Locate the cell with the specified text and output its (X, Y) center coordinate. 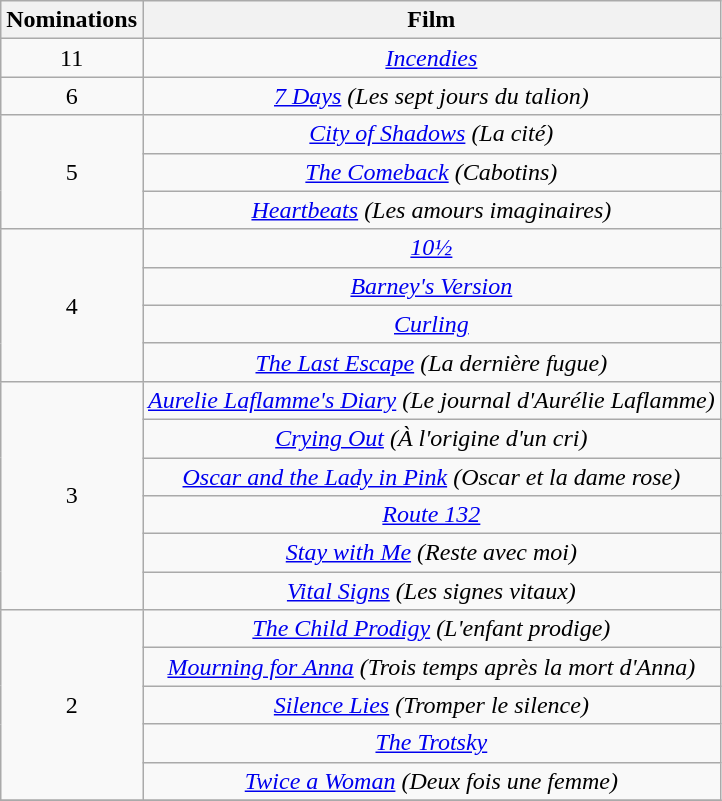
6 (72, 96)
5 (72, 172)
Silence Lies (Tromper le silence) (431, 705)
Vital Signs (Les signes vitaux) (431, 591)
Barney's Version (431, 286)
Twice a Woman (Deux fois une femme) (431, 781)
2 (72, 705)
7 Days (Les sept jours du talion) (431, 96)
Nominations (72, 20)
Aurelie Laflamme's Diary (Le journal d'Aurélie Laflamme) (431, 400)
Stay with Me (Reste avec moi) (431, 553)
The Comeback (Cabotins) (431, 172)
Incendies (431, 58)
4 (72, 305)
Heartbeats (Les amours imaginaires) (431, 210)
Oscar and the Lady in Pink (Oscar et la dame rose) (431, 477)
Curling (431, 324)
3 (72, 495)
City of Shadows (La cité) (431, 134)
The Trotsky (431, 743)
The Last Escape (La dernière fugue) (431, 362)
Route 132 (431, 515)
Film (431, 20)
10½ (431, 248)
Mourning for Anna (Trois temps après la mort d'Anna) (431, 667)
Crying Out (À l'origine d'un cri) (431, 438)
11 (72, 58)
The Child Prodigy (L'enfant prodige) (431, 629)
